Provide the (X, Y) coordinate of the cell's center where the given text is located.  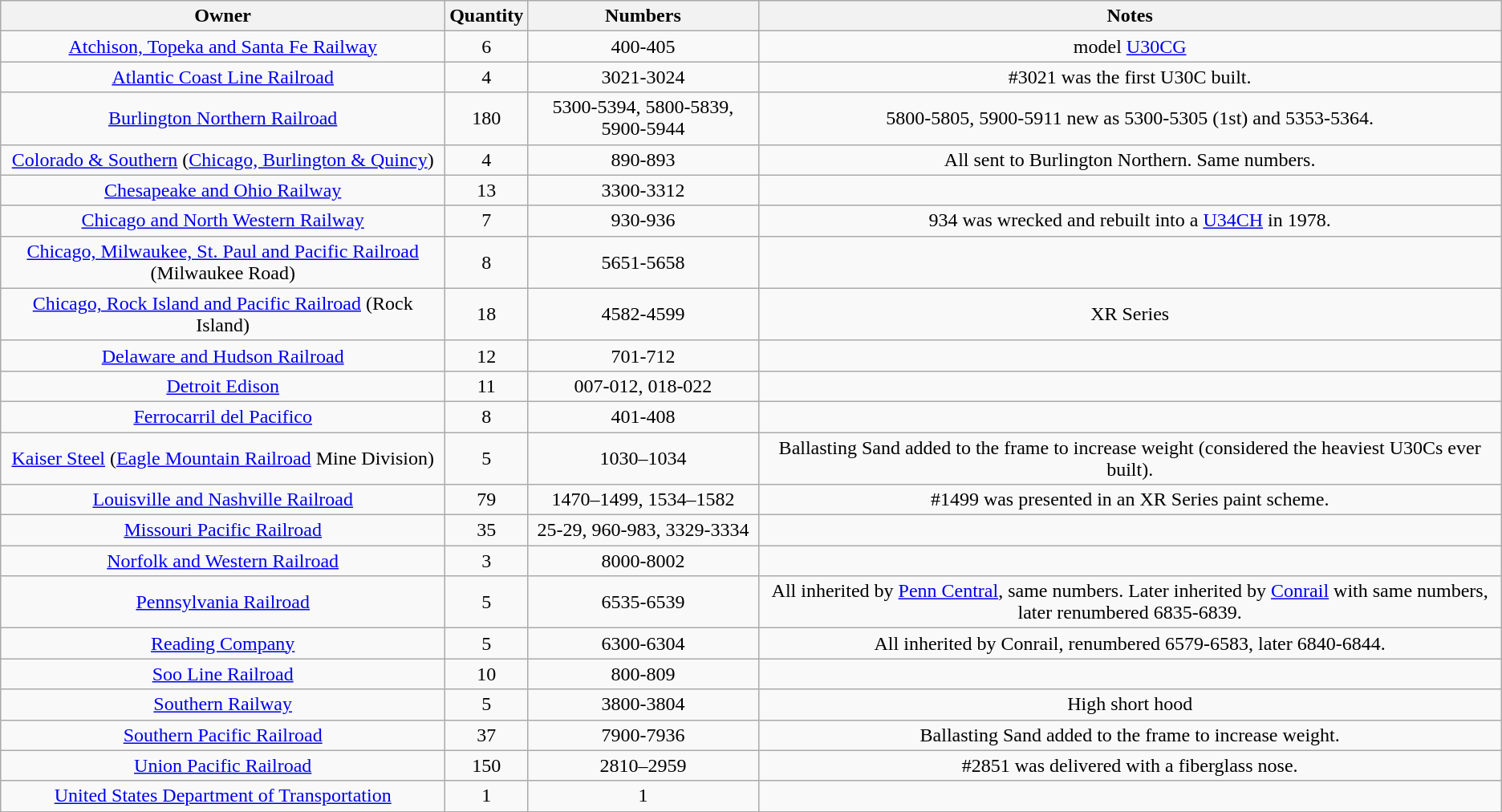
Owner (223, 16)
Chicago, Rock Island and Pacific Railroad (Rock Island) (223, 315)
25-29, 960-983, 3329-3334 (643, 530)
37 (486, 735)
007-012, 018-022 (643, 386)
Southern Pacific Railroad (223, 735)
10 (486, 674)
United States Department of Transportation (223, 796)
150 (486, 765)
5300-5394, 5800-5839, 5900-5944 (643, 119)
3800-3804 (643, 704)
#1499 was presented in an XR Series paint scheme. (1130, 500)
2810–2959 (643, 765)
Kaiser Steel (Eagle Mountain Railroad Mine Division) (223, 457)
3021-3024 (643, 77)
Chicago, Milwaukee, St. Paul and Pacific Railroad (Milwaukee Road) (223, 262)
Pennsylvania Railroad (223, 602)
Numbers (643, 16)
5800-5805, 5900-5911 new as 5300-5305 (1st) and 5353-5364. (1130, 119)
model U30CG (1130, 47)
All sent to Burlington Northern. Same numbers. (1130, 160)
7900-7936 (643, 735)
1030–1034 (643, 457)
1470–1499, 1534–1582 (643, 500)
#3021 was the first U30C built. (1130, 77)
Soo Line Railroad (223, 674)
XR Series (1130, 315)
Ferrocarril del Pacifico (223, 416)
Reading Company (223, 644)
930-936 (643, 221)
3 (486, 561)
Ballasting Sand added to the frame to increase weight. (1130, 735)
Colorado & Southern (Chicago, Burlington & Quincy) (223, 160)
Union Pacific Railroad (223, 765)
Delaware and Hudson Railroad (223, 355)
934 was wrecked and rebuilt into a U34CH in 1978. (1130, 221)
401-408 (643, 416)
12 (486, 355)
890-893 (643, 160)
High short hood (1130, 704)
All inherited by Conrail, renumbered 6579-6583, later 6840-6844. (1130, 644)
180 (486, 119)
Louisville and Nashville Railroad (223, 500)
#2851 was delivered with a fiberglass nose. (1130, 765)
Chicago and North Western Railway (223, 221)
Chesapeake and Ohio Railway (223, 190)
Quantity (486, 16)
Atchison, Topeka and Santa Fe Railway (223, 47)
79 (486, 500)
All inherited by Penn Central, same numbers. Later inherited by Conrail with same numbers, later renumbered 6835-6839. (1130, 602)
7 (486, 221)
400-405 (643, 47)
8000-8002 (643, 561)
4582-4599 (643, 315)
Norfolk and Western Railroad (223, 561)
701-712 (643, 355)
Detroit Edison (223, 386)
3300-3312 (643, 190)
800-809 (643, 674)
6300-6304 (643, 644)
Notes (1130, 16)
11 (486, 386)
13 (486, 190)
Atlantic Coast Line Railroad (223, 77)
6 (486, 47)
Burlington Northern Railroad (223, 119)
18 (486, 315)
Southern Railway (223, 704)
Missouri Pacific Railroad (223, 530)
35 (486, 530)
6535-6539 (643, 602)
Ballasting Sand added to the frame to increase weight (considered the heaviest U30Cs ever built). (1130, 457)
5651-5658 (643, 262)
